Find where the given text appears and provide that cell's center as [X, Y] coordinate. 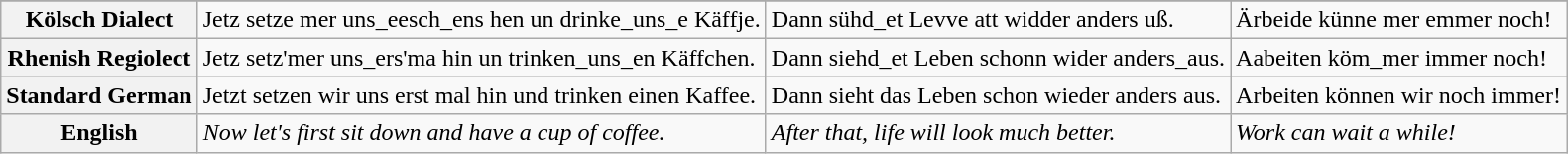
English [99, 133]
Ärbeide künne mer emmer noch! [1398, 20]
Jetzt setzen wir uns erst mal hin und trinken einen Kaffee. [482, 95]
Now let's first sit down and have a cup of coffee. [482, 133]
Rhenish Regiolect [99, 58]
Arbeiten können wir noch immer! [1398, 95]
After that, life will look much better. [998, 133]
Standard German [99, 95]
Jetz setz'mer uns_ers'ma hin un trinken_uns_en Käffchen. [482, 58]
Kölsch Dialect [99, 20]
Aabeiten köm_mer immer noch! [1398, 58]
Work can wait a while! [1398, 133]
Dann siehd_et Leben schonn wider anders_aus. [998, 58]
Dann sieht das Leben schon wieder anders aus. [998, 95]
Jetz setze mer uns_eesch_ens hen un drinke_uns_e Käffje. [482, 20]
Dann sühd_et Levve att widder anders uß. [998, 20]
